Identify which cell holds the provided text, then report its (x, y) central coordinate. 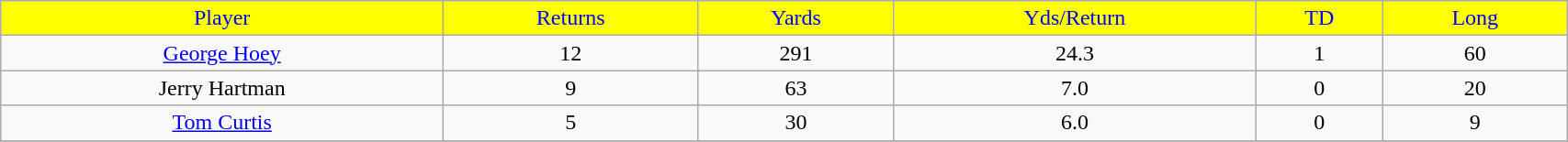
Tom Curtis (222, 123)
24.3 (1075, 53)
Yards (795, 18)
Jerry Hartman (222, 88)
5 (571, 123)
1 (1319, 53)
30 (795, 123)
6.0 (1075, 123)
Yds/Return (1075, 18)
Returns (571, 18)
63 (795, 88)
12 (571, 53)
7.0 (1075, 88)
Player (222, 18)
60 (1475, 53)
George Hoey (222, 53)
TD (1319, 18)
291 (795, 53)
Long (1475, 18)
20 (1475, 88)
